Pinpoint the cell where the given text exists, returning its (x, y) midpoint coordinate. 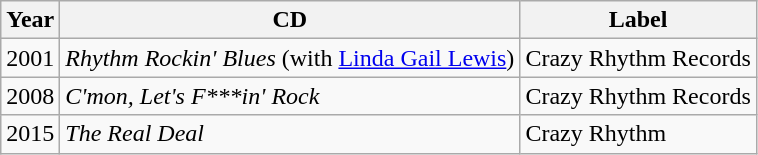
2001 (30, 58)
The Real Deal (290, 134)
Rhythm Rockin' Blues (with Linda Gail Lewis) (290, 58)
2015 (30, 134)
Label (638, 20)
Year (30, 20)
Crazy Rhythm (638, 134)
2008 (30, 96)
C'mon, Let's F***in' Rock (290, 96)
CD (290, 20)
